Return [x, y] of the center of cell containing provided text 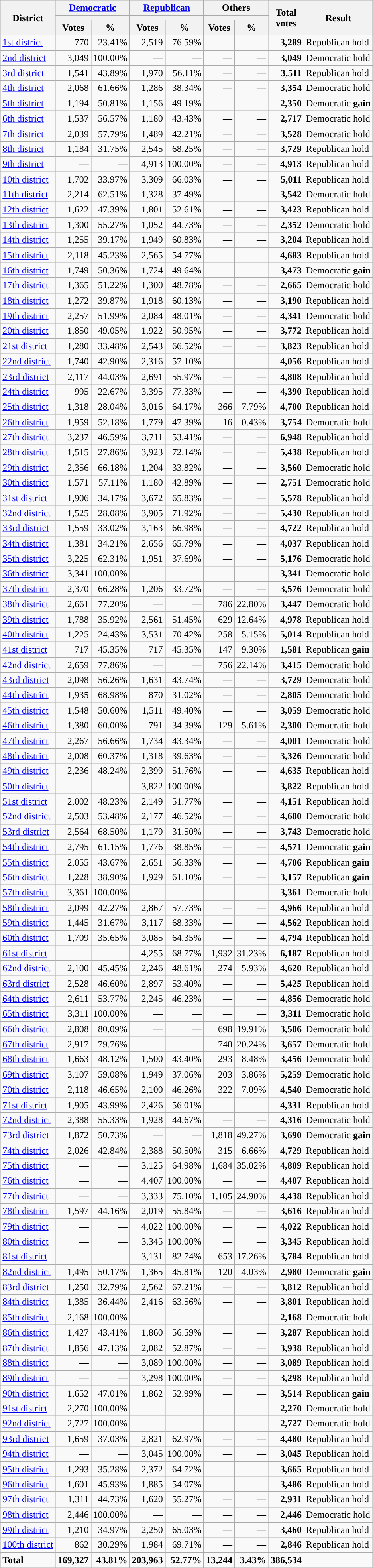
3,938 [286, 1348]
20.24% [251, 1044]
1,204 [147, 468]
258 [219, 634]
42.21% [184, 134]
61.15% [110, 847]
1,537 [73, 118]
7.09% [251, 1090]
2,659 [73, 665]
87th district [28, 1348]
45th district [28, 710]
4,966 [286, 908]
2,665 [286, 285]
47th district [28, 741]
31.75% [110, 149]
4,794 [286, 938]
2,691 [147, 376]
53.40% [184, 984]
34.97% [110, 1530]
24th district [28, 392]
3,237 [73, 437]
49.05% [110, 331]
2,214 [73, 195]
65th district [28, 1014]
100th district [28, 1545]
62nd district [28, 968]
48.78% [184, 285]
23.41% [110, 43]
59.08% [110, 1074]
3,506 [286, 1029]
46.65% [110, 1090]
23rd district [28, 376]
46.59% [110, 437]
293 [219, 1059]
43.34% [184, 741]
52.61% [184, 210]
37.49% [184, 195]
3,204 [286, 240]
2,565 [147, 255]
1,311 [73, 1499]
Result [339, 18]
1,906 [73, 498]
4,571 [286, 847]
3,473 [286, 270]
3,107 [73, 1074]
49.64% [184, 270]
1,489 [147, 134]
33rd district [28, 528]
15th district [28, 255]
1,601 [73, 1484]
2,370 [73, 589]
48.23% [110, 801]
34.39% [184, 726]
31.02% [184, 695]
91st district [28, 1409]
870 [147, 695]
47.01% [110, 1393]
62.31% [110, 559]
50.60% [110, 710]
4,620 [286, 968]
3,801 [286, 1302]
56.11% [184, 73]
48.61% [184, 968]
2,821 [147, 1439]
77.33% [184, 392]
89th district [28, 1378]
3,309 [147, 179]
76.59% [184, 43]
4,037 [286, 543]
203,963 [147, 1560]
1,734 [147, 741]
56.66% [110, 741]
629 [219, 619]
1,652 [73, 1393]
1,548 [73, 710]
75th district [28, 1166]
2,084 [147, 316]
55.84% [184, 1211]
3,784 [286, 1257]
1,801 [147, 210]
97th district [28, 1499]
1,597 [73, 1211]
28.04% [110, 407]
50.73% [110, 1135]
1,856 [73, 1348]
3,665 [286, 1469]
50.36% [110, 270]
2,026 [73, 1150]
1,818 [219, 1135]
3,772 [286, 331]
1,225 [73, 634]
14th district [28, 240]
1,951 [147, 559]
2,980 [286, 1272]
44th district [28, 695]
65.03% [184, 1530]
3,905 [147, 513]
51.99% [110, 316]
1,850 [73, 331]
7.79% [251, 407]
4,706 [286, 862]
5,438 [286, 452]
2,808 [73, 1029]
1,525 [73, 513]
6,187 [286, 953]
36.44% [110, 1302]
60.83% [184, 240]
19th district [28, 316]
2,564 [73, 832]
3,616 [286, 1211]
1,255 [73, 240]
66.03% [184, 179]
3,690 [286, 1135]
386,534 [286, 1560]
84th district [28, 1302]
1,788 [73, 619]
4,001 [286, 741]
64.72% [184, 1469]
3,059 [286, 710]
43rd district [28, 680]
4,438 [286, 1196]
46.23% [184, 999]
2,611 [73, 999]
3,823 [286, 346]
77.20% [110, 604]
18th district [28, 301]
1,250 [73, 1287]
42.90% [110, 361]
35.92% [110, 619]
43.89% [110, 73]
3,812 [286, 1287]
3,354 [286, 88]
51.45% [184, 619]
Totalvotes [286, 18]
64.17% [184, 407]
37.03% [110, 1439]
54th district [28, 847]
50th district [28, 786]
21st district [28, 346]
2,068 [73, 88]
4.03% [251, 1272]
78th district [28, 1211]
4,809 [286, 1166]
33.82% [184, 468]
2,656 [147, 543]
2,897 [147, 984]
4,480 [286, 1439]
94th district [28, 1454]
9.30% [251, 649]
3,486 [286, 1484]
1,445 [73, 923]
1,885 [147, 1484]
1,206 [147, 589]
2,245 [147, 999]
48th district [28, 756]
37.06% [184, 1074]
3,190 [286, 301]
36th district [28, 574]
60th district [28, 938]
1,179 [147, 832]
2,267 [73, 741]
1,194 [73, 103]
1,427 [73, 1332]
16 [219, 422]
83rd district [28, 1287]
27.86% [110, 452]
60.00% [110, 726]
2,350 [286, 103]
2,543 [147, 346]
80.09% [110, 1029]
32.79% [110, 1287]
366 [219, 407]
37.69% [184, 559]
4,635 [286, 771]
53.48% [110, 816]
3,754 [286, 422]
29th district [28, 468]
1,328 [147, 195]
3,460 [286, 1530]
2,246 [147, 968]
38th district [28, 604]
67th district [28, 1044]
10th district [28, 179]
93rd district [28, 1439]
1,581 [286, 649]
3,326 [286, 756]
52nd district [28, 816]
2nd district [28, 58]
56.59% [184, 1332]
4,540 [286, 1090]
66.28% [110, 589]
56.57% [110, 118]
3,395 [147, 392]
54.07% [184, 1484]
98th district [28, 1515]
1,272 [73, 301]
31st district [28, 498]
2,519 [147, 43]
4,331 [286, 1105]
81st district [28, 1257]
1,105 [219, 1196]
22.67% [110, 392]
274 [219, 968]
24.90% [251, 1196]
2,931 [286, 1499]
3,125 [147, 1166]
77th district [28, 1196]
1,776 [147, 847]
1,515 [73, 452]
1,749 [73, 270]
44.03% [110, 376]
55th district [28, 862]
4th district [28, 88]
60.13% [184, 301]
3,085 [147, 938]
4,056 [286, 361]
52.87% [184, 1348]
2,651 [147, 862]
1,228 [73, 877]
Others [236, 8]
71.92% [184, 513]
38.90% [110, 877]
1,571 [73, 483]
1,052 [147, 225]
41st district [28, 649]
2,117 [73, 376]
17th district [28, 285]
85th district [28, 1317]
7th district [28, 134]
791 [147, 726]
4,151 [286, 801]
Democratic [92, 8]
1,184 [73, 149]
4,722 [286, 528]
3,531 [147, 634]
70th district [28, 1090]
42.84% [110, 1150]
68.77% [184, 953]
19.91% [251, 1029]
79th district [28, 1226]
1,702 [73, 179]
13th district [28, 225]
8th district [28, 149]
4,255 [147, 953]
72nd district [28, 1120]
61.66% [110, 88]
69.71% [184, 1545]
68.50% [110, 832]
2,867 [147, 908]
653 [219, 1257]
2,426 [147, 1105]
6.66% [251, 1150]
50.17% [110, 1272]
1,280 [73, 346]
30.29% [110, 1545]
30th district [28, 483]
61.10% [184, 877]
92nd district [28, 1424]
33.72% [184, 589]
1,380 [73, 726]
4,341 [286, 316]
34.17% [110, 498]
62.97% [184, 1439]
203 [219, 1074]
39th district [28, 619]
5,425 [286, 984]
2,055 [73, 862]
4,808 [286, 376]
64.35% [184, 938]
1,293 [73, 1469]
1,286 [147, 88]
1,622 [73, 210]
42.89% [184, 483]
0.43% [251, 422]
756 [219, 665]
4,683 [286, 255]
3,423 [286, 210]
39.17% [110, 240]
2,717 [286, 118]
1,541 [73, 73]
46th district [28, 726]
322 [219, 1090]
2,002 [73, 801]
49.40% [184, 710]
2,528 [73, 984]
169,327 [73, 1560]
12.64% [251, 619]
1,381 [73, 543]
50.50% [184, 1150]
53.41% [184, 437]
45.45% [110, 968]
5.61% [251, 726]
38.85% [184, 847]
2,399 [147, 771]
59th district [28, 923]
2,661 [73, 604]
34.21% [110, 543]
68.25% [184, 149]
43.99% [110, 1105]
69th district [28, 1074]
35.28% [110, 1469]
2,356 [73, 468]
66th district [28, 1029]
6th district [28, 118]
995 [73, 392]
2,795 [73, 847]
45.93% [110, 1484]
3.43% [251, 1560]
75.10% [184, 1196]
1,918 [147, 301]
1,935 [73, 695]
740 [219, 1044]
786 [219, 604]
31.67% [110, 923]
96th district [28, 1484]
56.33% [184, 862]
43.41% [110, 1332]
62.51% [110, 195]
2,099 [73, 908]
57.11% [110, 483]
48.12% [110, 1059]
51.76% [184, 771]
1,862 [147, 1393]
64th district [28, 999]
9th district [28, 164]
70.42% [184, 634]
67.21% [184, 1287]
44.67% [184, 1120]
2,562 [147, 1287]
2,545 [147, 149]
1,620 [147, 1499]
43.67% [110, 862]
Total [28, 1560]
65.79% [184, 543]
16th district [28, 270]
2,416 [147, 1302]
1,872 [73, 1135]
82.74% [184, 1257]
4,978 [286, 619]
1,970 [147, 73]
57th district [28, 892]
1,922 [147, 331]
1,659 [73, 1439]
45.23% [110, 255]
3,456 [286, 1059]
3,163 [147, 528]
68.98% [110, 695]
1,959 [73, 422]
12th district [28, 210]
66.52% [184, 346]
64.98% [184, 1166]
5,011 [286, 179]
25th district [28, 407]
49.19% [184, 103]
3rd district [28, 73]
5,578 [286, 498]
56th district [28, 877]
1,860 [147, 1332]
51.77% [184, 801]
57.79% [110, 134]
71st district [28, 1105]
698 [219, 1029]
72.14% [184, 452]
54.77% [184, 255]
3,157 [286, 877]
86th district [28, 1332]
52.77% [184, 1560]
55.33% [110, 1120]
68.33% [184, 923]
17.26% [251, 1257]
47.13% [110, 1348]
1,511 [147, 710]
1,709 [73, 938]
5,176 [286, 559]
3,415 [286, 665]
37th district [28, 589]
3,743 [286, 832]
4,390 [286, 392]
66.98% [184, 528]
3,117 [147, 923]
3,576 [286, 589]
1,156 [147, 103]
28.08% [110, 513]
11th district [28, 195]
32nd district [28, 513]
862 [73, 1545]
2,805 [286, 695]
22nd district [28, 361]
31.50% [184, 832]
147 [219, 649]
68th district [28, 1059]
40th district [28, 634]
46.60% [110, 984]
2,019 [147, 1211]
39.63% [184, 756]
63.56% [184, 1302]
4,316 [286, 1120]
55.97% [184, 376]
33.02% [110, 528]
4,856 [286, 999]
3.86% [251, 1074]
770 [73, 43]
5th district [28, 103]
2,098 [73, 680]
1,779 [147, 422]
3,514 [286, 1393]
50.81% [110, 103]
88th district [28, 1363]
56.26% [110, 680]
48.24% [110, 771]
3,672 [147, 498]
3,131 [147, 1257]
1,631 [147, 680]
26th district [28, 422]
3,333 [147, 1196]
57.73% [184, 908]
63rd district [28, 984]
22.80% [251, 604]
4,680 [286, 816]
1,984 [147, 1545]
46.52% [184, 816]
5.93% [251, 968]
2,561 [147, 619]
34th district [28, 543]
31.23% [251, 953]
43.40% [184, 1059]
43.74% [184, 680]
58th district [28, 908]
1,559 [73, 528]
28th district [28, 452]
2,751 [286, 483]
43.81% [110, 1560]
5,259 [286, 1074]
99th district [28, 1530]
53rd district [28, 832]
73rd district [28, 1135]
13,244 [219, 1560]
6,948 [286, 437]
5,430 [286, 513]
61st district [28, 953]
35.02% [251, 1166]
1,210 [73, 1530]
80th district [28, 1241]
2,039 [73, 134]
1,929 [147, 877]
2,846 [286, 1545]
3,225 [73, 559]
2,300 [286, 726]
2,149 [147, 801]
1,928 [147, 1120]
3,016 [147, 407]
1,385 [73, 1302]
76th district [28, 1181]
2,177 [147, 816]
24.43% [110, 634]
1,905 [73, 1105]
5.15% [251, 634]
50.95% [184, 331]
4,700 [286, 407]
77.86% [110, 665]
38.34% [184, 88]
Republican [167, 8]
1,663 [73, 1059]
57.10% [184, 361]
82nd district [28, 1272]
22.14% [251, 665]
42nd district [28, 665]
8.48% [251, 1059]
33.48% [110, 346]
49.27% [251, 1135]
45.81% [184, 1272]
3,560 [286, 468]
43.43% [184, 118]
District [28, 18]
42.27% [110, 908]
1,724 [147, 270]
315 [219, 1150]
79.76% [110, 1044]
52.18% [110, 422]
120 [219, 1272]
2,917 [73, 1044]
49th district [28, 771]
53.77% [110, 999]
3,447 [286, 604]
33.97% [110, 179]
27th district [28, 437]
39.87% [110, 301]
2,236 [73, 771]
3,287 [286, 1332]
2,008 [73, 756]
56.01% [184, 1105]
3,923 [147, 452]
1,495 [73, 1272]
52.99% [184, 1393]
4,562 [286, 923]
1,500 [147, 1059]
46.26% [184, 1090]
3,542 [286, 195]
66.18% [110, 468]
44.16% [110, 1211]
51st district [28, 801]
60.37% [110, 756]
35.65% [110, 938]
95th district [28, 1469]
5,014 [286, 634]
2,250 [147, 1530]
20th district [28, 331]
1,740 [73, 361]
74th district [28, 1150]
51.22% [110, 285]
3,528 [286, 134]
2,372 [147, 1469]
1,932 [219, 953]
2,082 [147, 1348]
3,657 [286, 1044]
2,316 [147, 361]
4,729 [286, 1150]
65.83% [184, 498]
3,711 [147, 437]
2,503 [73, 816]
2,257 [73, 316]
1st district [28, 43]
2,352 [286, 225]
90th district [28, 1393]
48.01% [184, 316]
3,511 [286, 73]
3,289 [286, 43]
35th district [28, 559]
129 [219, 726]
1,684 [219, 1166]
